Output the [X, Y] coordinate of the center of the cell containing the given text.  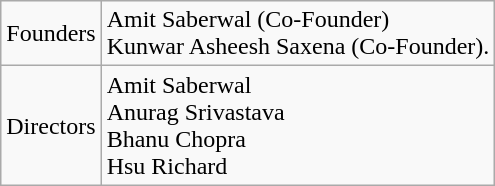
Amit SaberwalAnurag SrivastavaBhanu ChopraHsu Richard [298, 126]
Amit Saberwal (Co-Founder)Kunwar Asheesh Saxena (Co-Founder). [298, 34]
Directors [51, 126]
Founders [51, 34]
